Return [x, y] of the center of cell containing provided text 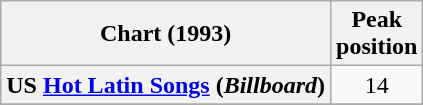
Chart (1993) [166, 34]
14 [377, 85]
Peakposition [377, 34]
US Hot Latin Songs (Billboard) [166, 85]
